Return the (x, y) coordinate for the center point of the cell that contains the specified text.  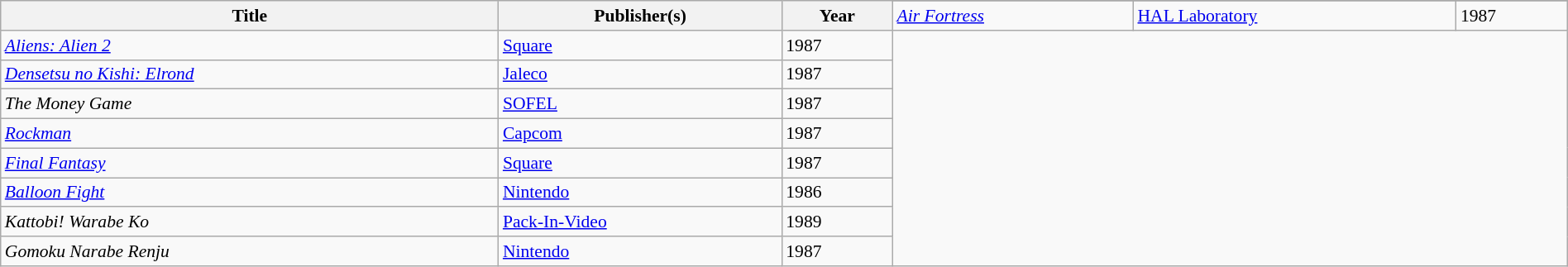
Publisher(s) (640, 16)
Year (837, 16)
Air Fortress (1014, 16)
The Money Game (250, 104)
Capcom (640, 134)
Rockman (250, 134)
Aliens: Alien 2 (250, 45)
Pack-In-Video (640, 222)
Final Fantasy (250, 163)
Kattobi! Warabe Ko (250, 222)
Balloon Fight (250, 193)
1989 (837, 222)
Densetsu no Kishi: Elrond (250, 74)
SOFEL (640, 104)
1986 (837, 193)
HAL Laboratory (1294, 16)
Jaleco (640, 74)
Gomoku Narabe Renju (250, 251)
Title (250, 16)
